Return the (x, y) coordinate for the center point of the cell that contains the specified text.  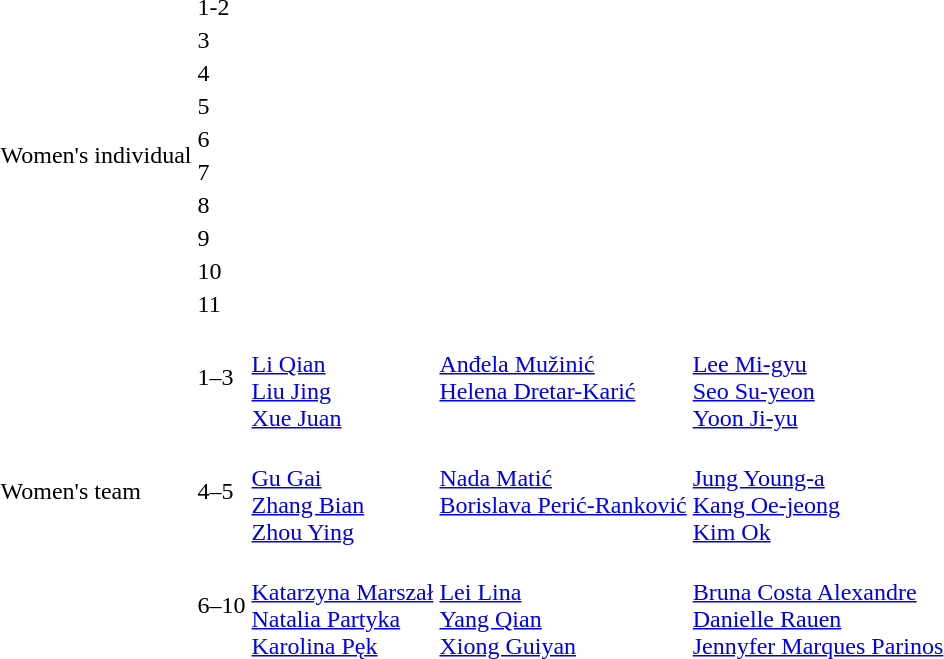
11 (222, 304)
5 (222, 106)
4–5 (222, 492)
Anđela MužinićHelena Dretar-Karić (563, 378)
10 (222, 271)
7 (222, 172)
Gu GaiZhang BianZhou Ying (342, 492)
3 (222, 40)
9 (222, 238)
6 (222, 139)
1–3 (222, 378)
8 (222, 205)
Nada MatićBorislava Perić-Ranković (563, 492)
4 (222, 73)
Li QianLiu JingXue Juan (342, 378)
